Find where the given text appears and provide that cell's center as (X, Y) coordinate. 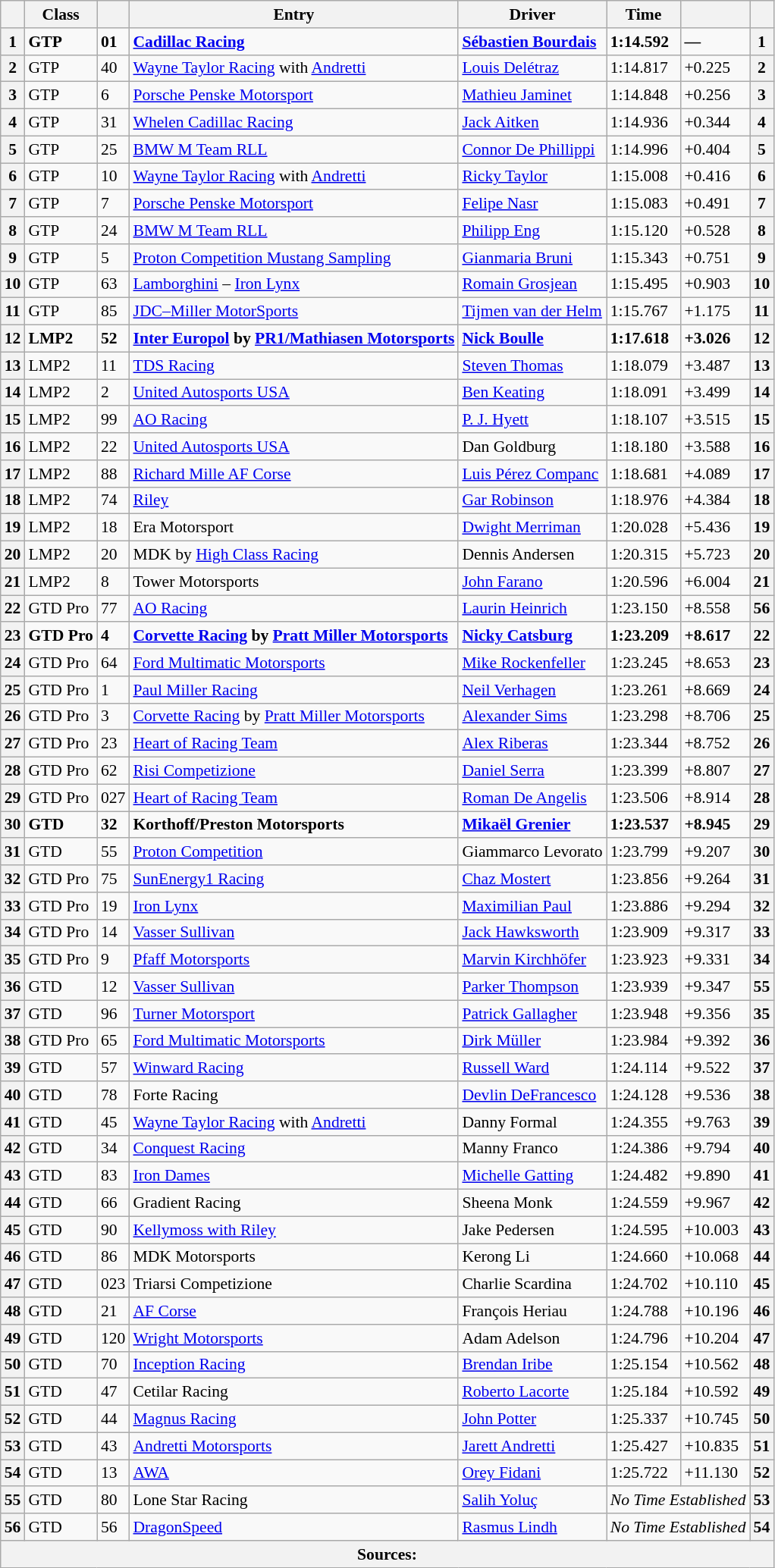
TDS Racing (293, 365)
1:14.848 (644, 96)
88 (114, 474)
64 (114, 663)
Nicky Catsburg (532, 636)
1:15.120 (644, 230)
1:24.595 (644, 1230)
+0.256 (714, 96)
75 (114, 879)
François Heriau (532, 1311)
Patrick Gallagher (532, 1014)
Forte Racing (293, 1095)
+10.592 (714, 1392)
Giammarco Levorato (532, 852)
Luis Pérez Companc (532, 474)
+8.669 (714, 690)
Sheena Monk (532, 1203)
Manny Franco (532, 1149)
+9.207 (714, 852)
1:23.939 (644, 987)
Laurin Heinrich (532, 609)
Michelle Gatting (532, 1176)
90 (114, 1230)
1:23.298 (644, 717)
Philipp Eng (532, 230)
1:24.788 (644, 1311)
+0.344 (714, 123)
+4.384 (714, 500)
1:14.996 (644, 149)
+10.110 (714, 1284)
Dennis Andersen (532, 555)
+8.945 (714, 825)
1:18.180 (644, 447)
+9.763 (714, 1122)
+10.003 (714, 1230)
+9.294 (714, 906)
Louis Delétraz (532, 68)
+5.436 (714, 528)
Magnus Racing (293, 1419)
Wright Motorsports (293, 1338)
1:25.337 (644, 1419)
+8.914 (714, 798)
86 (114, 1257)
Ben Keating (532, 393)
1:23.261 (644, 690)
57 (114, 1068)
Conquest Racing (293, 1149)
— (714, 42)
MDK by High Class Racing (293, 555)
Neil Verhagen (532, 690)
+0.903 (714, 284)
1:24.482 (644, 1176)
1:23.799 (644, 852)
1:25.427 (644, 1446)
+0.528 (714, 230)
+11.130 (714, 1473)
Proton Competition Mustang Sampling (293, 258)
Winward Racing (293, 1068)
Korthoff/Preston Motorsports (293, 825)
Gianmaria Bruni (532, 258)
+0.751 (714, 258)
Iron Lynx (293, 906)
Driver (532, 14)
+1.175 (714, 312)
62 (114, 771)
Roberto Lacorte (532, 1392)
Mathieu Jaminet (532, 96)
1:20.596 (644, 582)
80 (114, 1501)
83 (114, 1176)
1:23.948 (644, 1014)
1:14.936 (644, 123)
Devlin DeFrancesco (532, 1095)
+8.706 (714, 717)
99 (114, 420)
1:15.083 (644, 204)
+10.835 (714, 1446)
1:14.817 (644, 68)
+9.536 (714, 1095)
+9.522 (714, 1068)
Orey Fidani (532, 1473)
1:25.154 (644, 1365)
Time (644, 14)
+9.264 (714, 879)
Sources: (387, 1554)
77 (114, 609)
+10.196 (714, 1311)
Gradient Racing (293, 1203)
65 (114, 1041)
66 (114, 1203)
85 (114, 312)
1:24.660 (644, 1257)
+9.317 (714, 933)
+3.499 (714, 393)
+6.004 (714, 582)
Nick Boulle (532, 339)
Riley (293, 500)
1:15.495 (644, 284)
Tower Motorsports (293, 582)
+10.745 (714, 1419)
+10.562 (714, 1365)
Triarsi Competizione (293, 1284)
1:25.184 (644, 1392)
P. J. Hyett (532, 420)
John Potter (532, 1419)
70 (114, 1365)
1:24.702 (644, 1284)
Inception Racing (293, 1365)
+8.752 (714, 744)
+0.225 (714, 68)
1:24.114 (644, 1068)
Marvin Kirchhöfer (532, 960)
1:18.079 (644, 365)
DragonSpeed (293, 1527)
1:14.592 (644, 42)
Sébastien Bourdais (532, 42)
+9.890 (714, 1176)
Mikaël Grenier (532, 825)
Cadillac Racing (293, 42)
027 (114, 798)
+8.653 (714, 663)
74 (114, 500)
1:17.618 (644, 339)
1:24.559 (644, 1203)
+8.807 (714, 771)
Jake Pedersen (532, 1230)
Gar Robinson (532, 500)
Whelen Cadillac Racing (293, 123)
+0.416 (714, 177)
Alexander Sims (532, 717)
1:23.150 (644, 609)
1:23.344 (644, 744)
MDK Motorsports (293, 1257)
120 (114, 1338)
John Farano (532, 582)
01 (114, 42)
1:20.028 (644, 528)
Danny Formal (532, 1122)
1:23.209 (644, 636)
+8.558 (714, 609)
1:25.722 (644, 1473)
96 (114, 1014)
+9.392 (714, 1041)
1:18.107 (644, 420)
Inter Europol by PR1/Mathiasen Motorsports (293, 339)
1:18.976 (644, 500)
+3.515 (714, 420)
Iron Dames (293, 1176)
Lamborghini – Iron Lynx (293, 284)
Dan Goldburg (532, 447)
Charlie Scardina (532, 1284)
Mike Rockenfeller (532, 663)
Ricky Taylor (532, 177)
1:15.767 (644, 312)
JDC–Miller MotorSports (293, 312)
+9.967 (714, 1203)
1:15.343 (644, 258)
1:24.355 (644, 1122)
Andretti Motorsports (293, 1446)
AWA (293, 1473)
Dwight Merriman (532, 528)
1:23.923 (644, 960)
SunEnergy1 Racing (293, 879)
+9.331 (714, 960)
1:23.886 (644, 906)
1:23.245 (644, 663)
1:24.386 (644, 1149)
+5.723 (714, 555)
Romain Grosjean (532, 284)
1:23.909 (644, 933)
+9.356 (714, 1014)
1:18.091 (644, 393)
Tijmen van der Helm (532, 312)
Alex Riberas (532, 744)
Russell Ward (532, 1068)
+10.068 (714, 1257)
+0.491 (714, 204)
Paul Miller Racing (293, 690)
Cetilar Racing (293, 1392)
Roman De Angelis (532, 798)
+3.588 (714, 447)
AF Corse (293, 1311)
Chaz Mostert (532, 879)
1:23.399 (644, 771)
+9.347 (714, 987)
1:23.537 (644, 825)
Proton Competition (293, 852)
1:20.315 (644, 555)
Kellymoss with Riley (293, 1230)
Era Motorsport (293, 528)
Brendan Iribe (532, 1365)
Parker Thompson (532, 987)
Felipe Nasr (532, 204)
Adam Adelson (532, 1338)
Daniel Serra (532, 771)
+4.089 (714, 474)
Maximilian Paul (532, 906)
1:24.128 (644, 1095)
+3.487 (714, 365)
Salih Yoluç (532, 1501)
Jack Aitken (532, 123)
023 (114, 1284)
Steven Thomas (532, 365)
1:24.796 (644, 1338)
Kerong Li (532, 1257)
Richard Mille AF Corse (293, 474)
Entry (293, 14)
+3.026 (714, 339)
Dirk Müller (532, 1041)
Jack Hawksworth (532, 933)
Risi Competizione (293, 771)
1:23.984 (644, 1041)
Jarett Andretti (532, 1446)
Connor De Phillippi (532, 149)
63 (114, 284)
Pfaff Motorsports (293, 960)
+10.204 (714, 1338)
1:15.008 (644, 177)
1:23.856 (644, 879)
78 (114, 1095)
Rasmus Lindh (532, 1527)
Turner Motorsport (293, 1014)
1:18.681 (644, 474)
+0.404 (714, 149)
Lone Star Racing (293, 1501)
+9.794 (714, 1149)
Class (61, 14)
+8.617 (714, 636)
1:23.506 (644, 798)
